Locate the cell with the specified text and output its (X, Y) center coordinate. 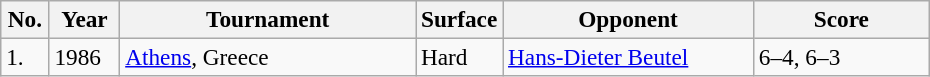
No. (25, 19)
Athens, Greece (268, 57)
Opponent (628, 19)
Surface (460, 19)
Hard (460, 57)
Hans-Dieter Beutel (628, 57)
1. (25, 57)
Score (841, 19)
Year (84, 19)
6–4, 6–3 (841, 57)
1986 (84, 57)
Tournament (268, 19)
